Identify which cell holds the provided text, then report its (X, Y) central coordinate. 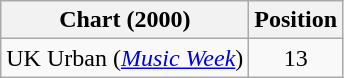
Chart (2000) (125, 20)
UK Urban (Music Week) (125, 58)
13 (296, 58)
Position (296, 20)
